Identify which cell holds the provided text, then report its (x, y) central coordinate. 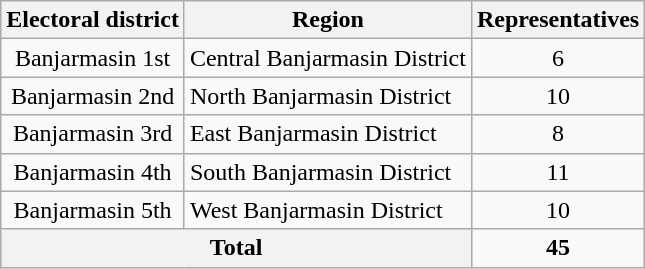
East Banjarmasin District (328, 134)
Central Banjarmasin District (328, 58)
45 (558, 248)
6 (558, 58)
North Banjarmasin District (328, 96)
Total (236, 248)
Electoral district (93, 20)
Banjarmasin 3rd (93, 134)
Banjarmasin 2nd (93, 96)
South Banjarmasin District (328, 172)
West Banjarmasin District (328, 210)
Banjarmasin 1st (93, 58)
Banjarmasin 4th (93, 172)
Representatives (558, 20)
Banjarmasin 5th (93, 210)
11 (558, 172)
8 (558, 134)
Region (328, 20)
